From the cell containing the given text, extract its center point as [x, y] coordinate. 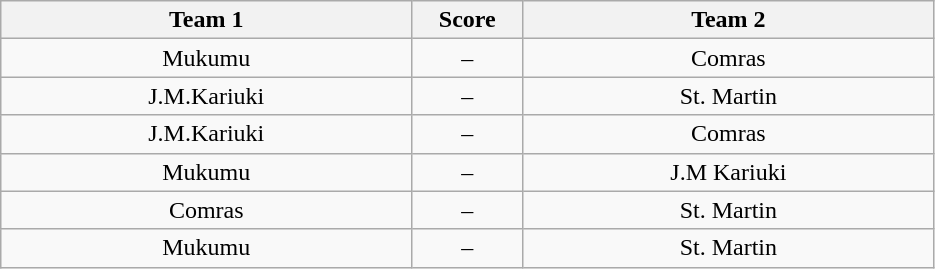
Team 1 [206, 20]
Score [468, 20]
J.M Kariuki [728, 172]
Team 2 [728, 20]
